Capture the cell that displays the provided text and extract its [X, Y] central coordinate. 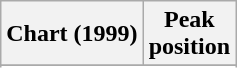
Chart (1999) [72, 34]
Peakposition [189, 34]
